Detect which cell encompasses the target text, then output its (x, y) center coordinate. 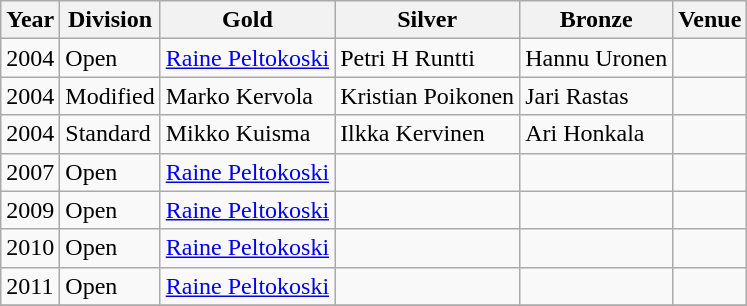
Bronze (596, 20)
2011 (30, 286)
Marko Kervola (247, 96)
Jari Rastas (596, 96)
Mikko Kuisma (247, 134)
Modified (110, 96)
2010 (30, 248)
Standard (110, 134)
Hannu Uronen (596, 58)
Ari Honkala (596, 134)
2009 (30, 210)
Year (30, 20)
2007 (30, 172)
Ilkka Kervinen (428, 134)
Venue (710, 20)
Silver (428, 20)
Division (110, 20)
Petri H Runtti (428, 58)
Kristian Poikonen (428, 96)
Gold (247, 20)
